Extract the (X, Y) coordinate from the center of the cell holding the provided text.  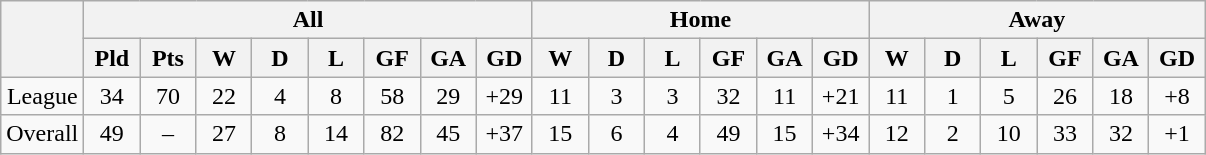
All (308, 20)
33 (1065, 134)
– (168, 134)
27 (224, 134)
82 (392, 134)
+8 (1177, 96)
45 (448, 134)
League (42, 96)
18 (1121, 96)
70 (168, 96)
26 (1065, 96)
2 (953, 134)
10 (1009, 134)
22 (224, 96)
+37 (504, 134)
29 (448, 96)
+29 (504, 96)
Away (1037, 20)
58 (392, 96)
6 (616, 134)
+21 (841, 96)
Pld (112, 58)
+34 (841, 134)
14 (336, 134)
Overall (42, 134)
Home (700, 20)
Pts (168, 58)
+1 (1177, 134)
12 (897, 134)
1 (953, 96)
5 (1009, 96)
34 (112, 96)
